Search for the cell housing the specified text and yield its [X, Y] center coordinate. 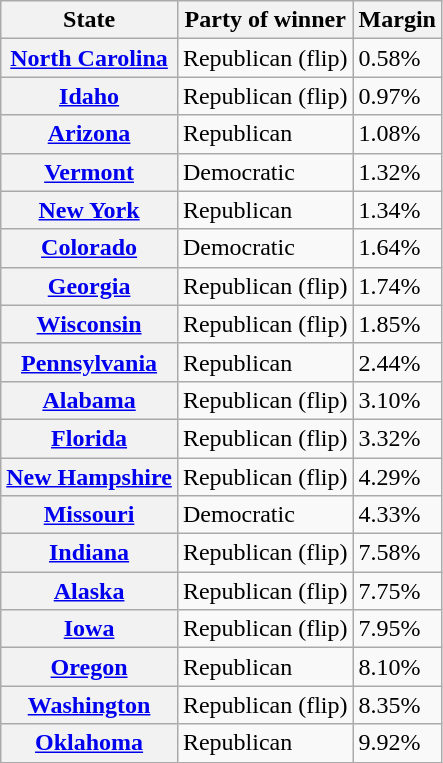
Missouri [90, 515]
Colorado [90, 248]
Margin [397, 20]
Indiana [90, 553]
Wisconsin [90, 324]
7.75% [397, 591]
Alabama [90, 400]
Florida [90, 438]
Washington [90, 705]
Oregon [90, 667]
Oklahoma [90, 743]
4.33% [397, 515]
8.35% [397, 705]
1.64% [397, 248]
1.74% [397, 286]
Pennsylvania [90, 362]
1.32% [397, 172]
Iowa [90, 629]
New Hampshire [90, 477]
7.58% [397, 553]
1.34% [397, 210]
2.44% [397, 362]
Party of winner [265, 20]
3.32% [397, 438]
State [90, 20]
7.95% [397, 629]
Alaska [90, 591]
9.92% [397, 743]
North Carolina [90, 58]
1.08% [397, 134]
4.29% [397, 477]
Arizona [90, 134]
3.10% [397, 400]
Georgia [90, 286]
8.10% [397, 667]
1.85% [397, 324]
0.58% [397, 58]
Vermont [90, 172]
New York [90, 210]
Idaho [90, 96]
0.97% [397, 96]
